Return (x, y) of the center of cell containing provided text 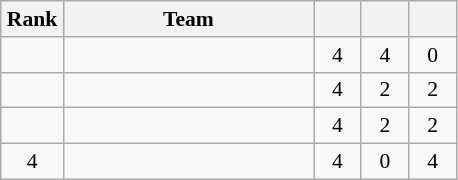
Rank (32, 19)
Team (188, 19)
